Capture the cell that displays the provided text and extract its [x, y] central coordinate. 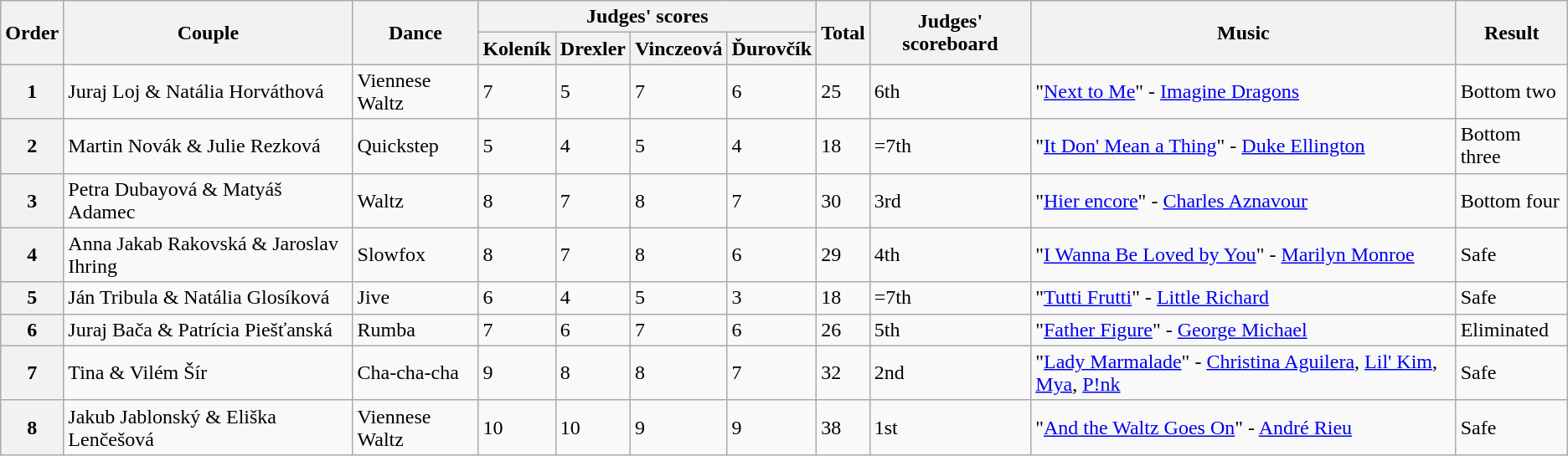
Jive [415, 298]
Music [1243, 33]
2 [32, 146]
Bottom three [1511, 146]
32 [843, 373]
Order [32, 33]
"Father Figure" - George Michael [1243, 330]
"It Don' Mean a Thing" - Duke Ellington [1243, 146]
Judges' scoreboard [950, 33]
Petra Dubayová & Matyáš Adamec [208, 201]
Slowfox [415, 254]
1st [950, 427]
Ján Tribula & Natália Glosíková [208, 298]
Bottom four [1511, 201]
Tina & Vilém Šír [208, 373]
Cha-cha-cha [415, 373]
Total [843, 33]
Quickstep [415, 146]
"Lady Marmalade" - Christina Aguilera, Lil' Kim, Mya, P!nk [1243, 373]
4th [950, 254]
"Hier encore" - Charles Aznavour [1243, 201]
3rd [950, 201]
Juraj Loj & Natália Horváthová [208, 92]
Waltz [415, 201]
38 [843, 427]
Juraj Bača & Patrícia Piešťanská [208, 330]
Martin Novák & Julie Rezková [208, 146]
30 [843, 201]
"Tutti Frutti" - Little Richard [1243, 298]
Couple [208, 33]
Dance [415, 33]
"I Wanna Be Loved by You" - Marilyn Monroe [1243, 254]
"And the Waltz Goes On" - André Rieu [1243, 427]
Ďurovčík [772, 49]
29 [843, 254]
26 [843, 330]
25 [843, 92]
"Next to Me" - Imagine Dragons [1243, 92]
6th [950, 92]
Jakub Jablonský & Eliška Lenčešová [208, 427]
5th [950, 330]
Anna Jakab Rakovská & Jaroslav Ihring [208, 254]
2nd [950, 373]
Vinczeová [678, 49]
Rumba [415, 330]
1 [32, 92]
Drexler [593, 49]
Result [1511, 33]
Judges' scores [647, 17]
Eliminated [1511, 330]
Bottom two [1511, 92]
Koleník [517, 49]
